For the text-containing cell, return its midpoint in [X, Y] coordinate format. 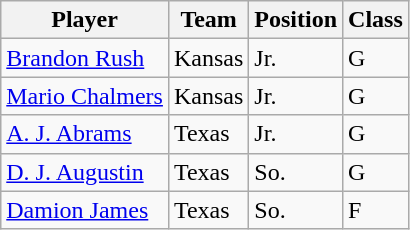
Damion James [85, 210]
F [376, 210]
A. J. Abrams [85, 134]
Position [296, 20]
Class [376, 20]
Player [85, 20]
Team [208, 20]
Brandon Rush [85, 58]
D. J. Augustin [85, 172]
Mario Chalmers [85, 96]
